For the text-containing cell, return its midpoint in (x, y) coordinate format. 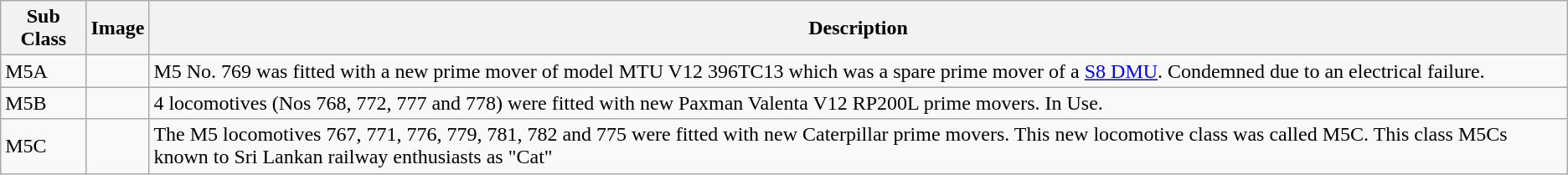
Sub Class (44, 28)
M5A (44, 71)
Description (858, 28)
Image (117, 28)
M5B (44, 103)
4 locomotives (Nos 768, 772, 777 and 778) were fitted with new Paxman Valenta V12 RP200L prime movers. In Use. (858, 103)
M5C (44, 146)
